Capture the cell that displays the provided text and extract its (x, y) central coordinate. 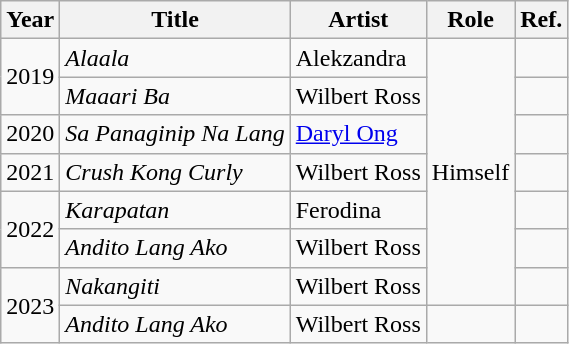
Daryl Ong (358, 134)
Sa Panaginip Na Lang (175, 134)
Himself (470, 172)
Alaala (175, 58)
Artist (358, 20)
Nakangiti (175, 286)
Ferodina (358, 210)
2020 (30, 134)
Alekzandra (358, 58)
Maaari Ba (175, 96)
2019 (30, 77)
2021 (30, 172)
2023 (30, 305)
Crush Kong Curly (175, 172)
Year (30, 20)
Ref. (542, 20)
Karapatan (175, 210)
Role (470, 20)
2022 (30, 229)
Title (175, 20)
